From the cell containing the given text, extract its center point as (X, Y) coordinate. 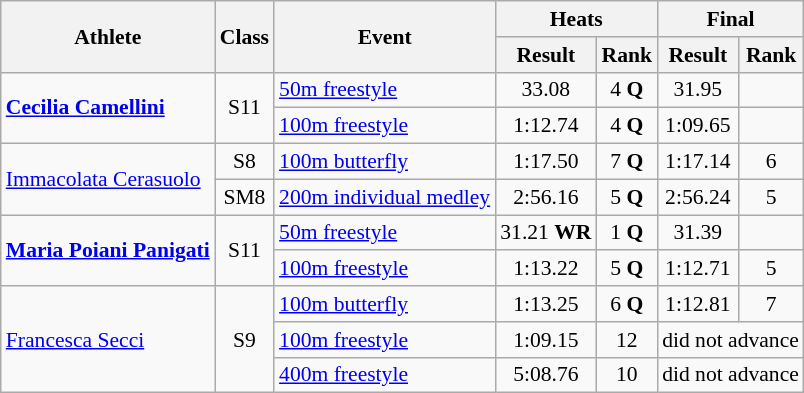
200m individual medley (384, 197)
SM8 (244, 197)
S9 (244, 340)
Event (384, 36)
1:12.81 (698, 304)
7 Q (628, 162)
1:13.22 (546, 269)
31.95 (698, 90)
Cecilia Camellini (108, 108)
7 (772, 304)
31.39 (698, 233)
Heats (576, 19)
1:12.74 (546, 126)
31.21 WR (546, 233)
Immacolata Cerasuolo (108, 180)
1:13.25 (546, 304)
10 (628, 375)
2:56.16 (546, 197)
1:17.14 (698, 162)
1:09.15 (546, 340)
1:17.50 (546, 162)
Athlete (108, 36)
6 (772, 162)
33.08 (546, 90)
Maria Poiani Panigati (108, 250)
Final (730, 19)
6 Q (628, 304)
S8 (244, 162)
2:56.24 (698, 197)
1:09.65 (698, 126)
5:08.76 (546, 375)
Class (244, 36)
400m freestyle (384, 375)
Francesca Secci (108, 340)
12 (628, 340)
1 Q (628, 233)
1:12.71 (698, 269)
